For the text-containing cell, return its midpoint in [x, y] coordinate format. 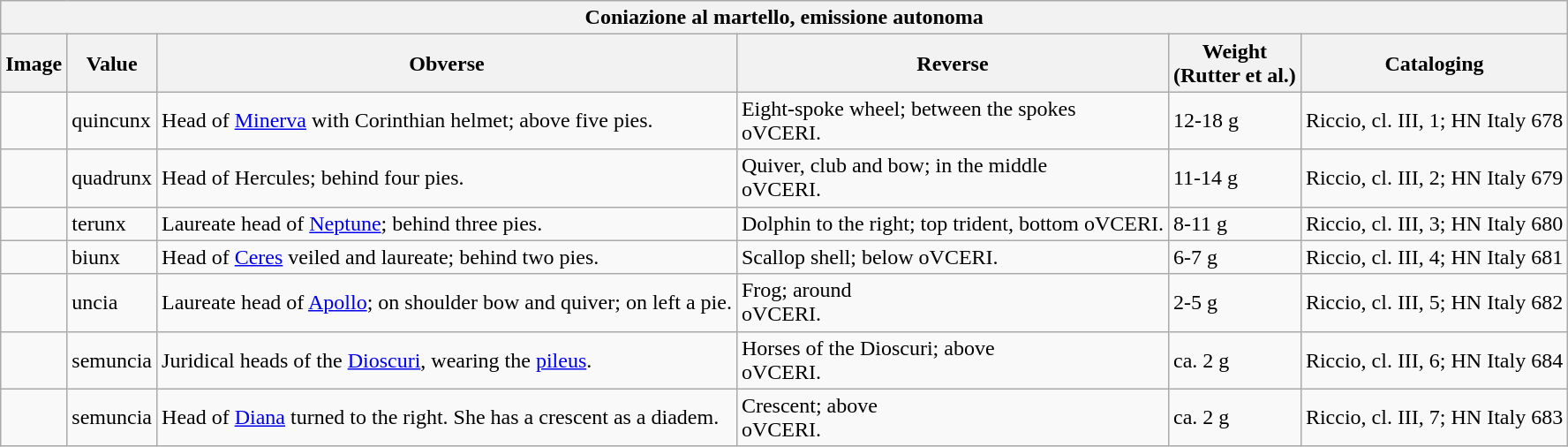
Value [112, 64]
8-11 g [1234, 223]
Riccio, cl. III, 2; HN Italy 679 [1434, 178]
Obverse [447, 64]
6-7 g [1234, 257]
Cataloging [1434, 64]
Quiver, club and bow; in the middleoVCERI. [952, 178]
Riccio, cl. III, 5; HN Italy 682 [1434, 302]
Weight(Rutter et al.) [1234, 64]
12-18 g [1234, 120]
Coniazione al martello, emissione autonoma [784, 18]
2-5 g [1234, 302]
Riccio, cl. III, 6; HN Italy 684 [1434, 360]
Laureate head of Neptune; behind three pies. [447, 223]
Head of Minerva with Corinthian helmet; above five pies. [447, 120]
Laureate head of Apollo; on shoulder bow and quiver; on left a pie. [447, 302]
Juridical heads of the Dioscuri, wearing the pileus. [447, 360]
biunx [112, 257]
uncia [112, 302]
Riccio, cl. III, 3; HN Italy 680 [1434, 223]
terunx [112, 223]
Head of Hercules; behind four pies. [447, 178]
quincunx [112, 120]
Scallop shell; below oVCERI. [952, 257]
Reverse [952, 64]
Head of Diana turned to the right. She has a crescent as a diadem. [447, 417]
Crescent; aboveoVCERI. [952, 417]
Riccio, cl. III, 7; HN Italy 683 [1434, 417]
Horses of the Dioscuri; aboveoVCERI. [952, 360]
Frog; aroundoVCERI. [952, 302]
Riccio, cl. III, 1; HN Italy 678 [1434, 120]
quadrunx [112, 178]
11-14 g [1234, 178]
Head of Ceres veiled and laureate; behind two pies. [447, 257]
Dolphin to the right; top trident, bottom oVCERI. [952, 223]
Riccio, cl. III, 4; HN Italy 681 [1434, 257]
Image [34, 64]
Eight-spoke wheel; between the spokesoVCERI. [952, 120]
